Return the (X, Y) coordinate for the center point of the cell that contains the specified text.  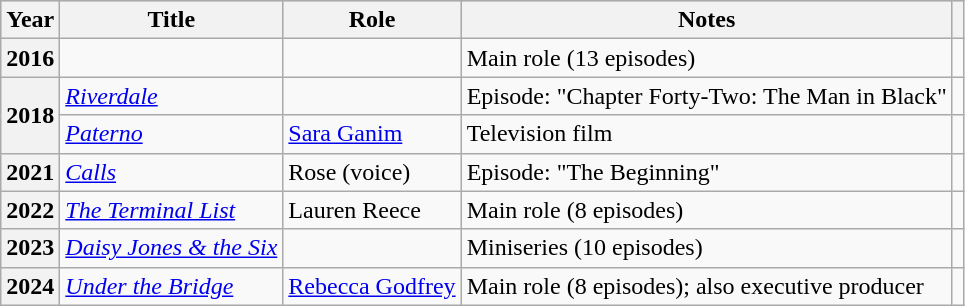
The Terminal List (172, 210)
Role (372, 20)
Riverdale (172, 96)
Episode: "The Beginning" (706, 172)
Lauren Reece (372, 210)
Main role (8 episodes) (706, 210)
Year (30, 20)
Miniseries (10 episodes) (706, 248)
2024 (30, 286)
Calls (172, 172)
Notes (706, 20)
Main role (13 episodes) (706, 58)
Episode: "Chapter Forty-Two: The Man in Black" (706, 96)
Title (172, 20)
Daisy Jones & the Six (172, 248)
2023 (30, 248)
2022 (30, 210)
Paterno (172, 134)
Under the Bridge (172, 286)
Sara Ganim (372, 134)
Rose (voice) (372, 172)
Television film (706, 134)
2021 (30, 172)
Main role (8 episodes); also executive producer (706, 286)
2016 (30, 58)
Rebecca Godfrey (372, 286)
2018 (30, 115)
